Provide the (X, Y) coordinate of the cell's center where the given text is located.  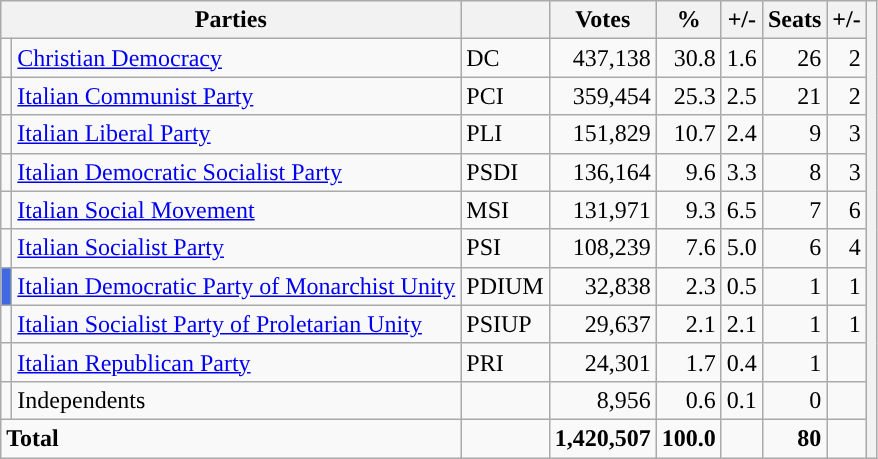
151,829 (602, 134)
3.3 (742, 172)
Seats (794, 20)
PSI (505, 248)
4 (846, 248)
DC (505, 58)
9 (794, 134)
Italian Democratic Party of Monarchist Unity (236, 286)
136,164 (602, 172)
Italian Socialist Party (236, 248)
Italian Liberal Party (236, 134)
0.4 (742, 362)
10.7 (688, 134)
0.5 (742, 286)
359,454 (602, 96)
30.8 (688, 58)
1,420,507 (602, 438)
Total (231, 438)
8 (794, 172)
6.5 (742, 210)
PSIUP (505, 324)
26 (794, 58)
108,239 (602, 248)
32,838 (602, 286)
80 (794, 438)
PSDI (505, 172)
PCI (505, 96)
Christian Democracy (236, 58)
131,971 (602, 210)
29,637 (602, 324)
2.5 (742, 96)
0.6 (688, 400)
Italian Socialist Party of Proletarian Unity (236, 324)
5.0 (742, 248)
MSI (505, 210)
Votes (602, 20)
2.3 (688, 286)
% (688, 20)
1.7 (688, 362)
9.3 (688, 210)
Italian Democratic Socialist Party (236, 172)
Italian Social Movement (236, 210)
1.6 (742, 58)
0.1 (742, 400)
21 (794, 96)
24,301 (602, 362)
25.3 (688, 96)
8,956 (602, 400)
437,138 (602, 58)
9.6 (688, 172)
Parties (231, 20)
PDIUM (505, 286)
0 (794, 400)
7 (794, 210)
Independents (236, 400)
PRI (505, 362)
Italian Communist Party (236, 96)
2.4 (742, 134)
PLI (505, 134)
Italian Republican Party (236, 362)
7.6 (688, 248)
100.0 (688, 438)
